Search for the cell housing the specified text and yield its [x, y] center coordinate. 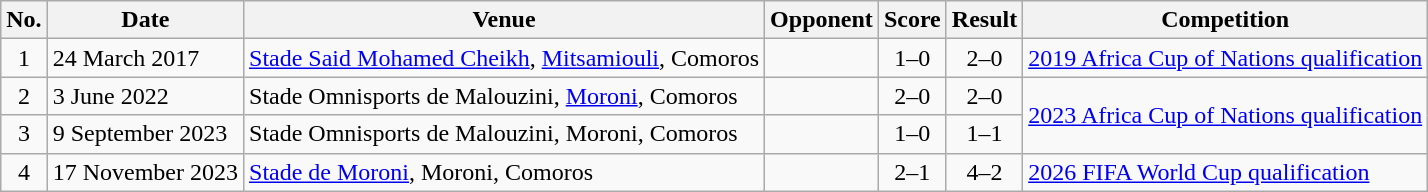
Score [912, 20]
2023 Africa Cup of Nations qualification [1226, 115]
Venue [504, 20]
2026 FIFA World Cup qualification [1226, 172]
4 [24, 172]
9 September 2023 [145, 134]
Stade Said Mohamed Cheikh, Mitsamiouli, Comoros [504, 58]
No. [24, 20]
Stade de Moroni, Moroni, Comoros [504, 172]
1–1 [984, 134]
1 [24, 58]
2–1 [912, 172]
Competition [1226, 20]
17 November 2023 [145, 172]
24 March 2017 [145, 58]
Result [984, 20]
2019 Africa Cup of Nations qualification [1226, 58]
3 June 2022 [145, 96]
2 [24, 96]
Date [145, 20]
3 [24, 134]
4–2 [984, 172]
Opponent [822, 20]
